For the text-containing cell, return its midpoint in [X, Y] coordinate format. 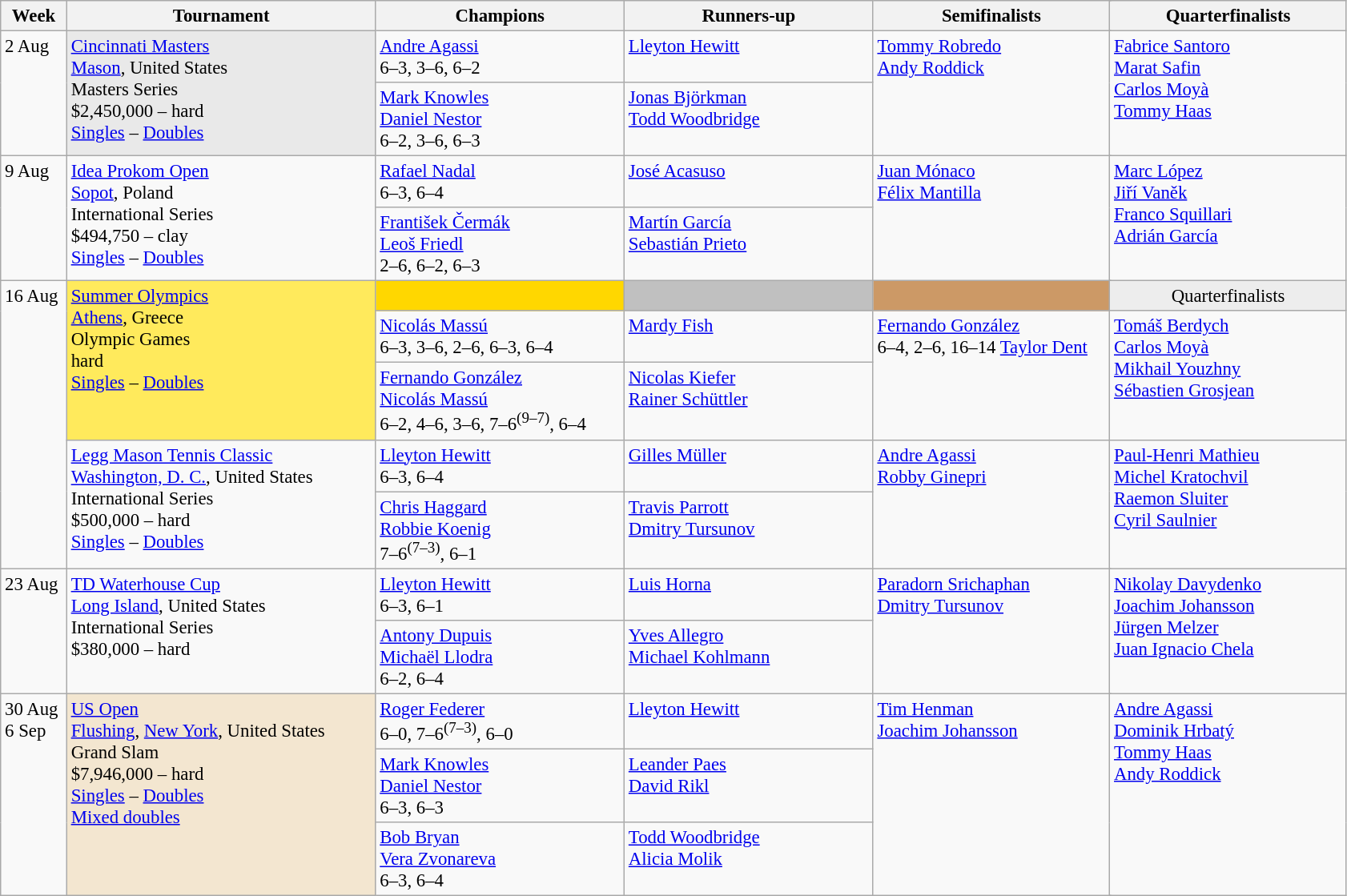
Fernando González 6–4, 2–6, 16–14 Taylor Dent [991, 375]
František Čermák Leoš Friedl 2–6, 6–2, 6–3 [500, 244]
Roger Federer6–0, 7–6(7–3), 6–0 [500, 721]
Fabrice Santoro Marat Safin Carlos Moyà Tommy Haas [1228, 94]
Gilles Müller [750, 466]
Nicolás Massú 6–3, 3–6, 2–6, 6–3, 6–4 [500, 336]
Tim Henman Joachim Johansson [991, 794]
Legg Mason Tennis ClassicWashington, D. C., United StatesInternational Series$500,000 – hard Singles – Doubles [221, 504]
Summer OlympicsAthens, GreeceOlympic Gameshard Singles – Doubles [221, 360]
Tournament [221, 16]
Idea Prokom Open Sopot, PolandInternational Series$494,750 – clay Singles – Doubles [221, 219]
Travis Parrott Dmitry Tursunov [750, 530]
Andre Agassi Dominik Hrbatý Tommy Haas Andy Roddick [1228, 794]
Jonas Björkman Todd Woodbridge [750, 119]
Nicolas KieferRainer Schüttler [750, 401]
Mark Knowles Daniel Nestor6–3, 6–3 [500, 786]
23 Aug [34, 631]
Lleyton Hewitt 6–3, 6–4 [500, 466]
US Open Flushing, New York, United StatesGrand Slam$7,946,000 – hard Singles – Doubles Mixed doubles [221, 794]
Tomáš Berdych Carlos Moyà Mikhail Youzhny Sébastien Grosjean [1228, 375]
2 Aug [34, 94]
Paul-Henri Mathieu Michel Kratochvil Raemon Sluiter Cyril Saulnier [1228, 504]
Cincinnati Masters Mason, United StatesMasters Series$2,450,000 – hard Singles – Doubles [221, 94]
Juan Mónaco Félix Mantilla [991, 219]
Semifinalists [991, 16]
Rafael Nadal6–3, 6–4 [500, 183]
16 Aug [34, 424]
Martín García Sebastián Prieto [750, 244]
30 Aug6 Sep [34, 794]
Todd Woodbridge Alicia Molik [750, 859]
Andre Agassi Robby Ginepri [991, 504]
José Acasuso [750, 183]
Leander Paes David Rikl [750, 786]
Marc López Jiří Vaněk Franco Squillari Adrián García [1228, 219]
Runners-up [750, 16]
Paradorn Srichaphan Dmitry Tursunov [991, 631]
Tommy Robredo Andy Roddick [991, 94]
Nikolay Davydenko Joachim Johansson Jürgen Melzer Juan Ignacio Chela [1228, 631]
Fernando GonzálezNicolás Massú6–2, 4–6, 3–6, 7–6(9–7), 6–4 [500, 401]
Antony Dupuis Michaël Llodra6–2, 6–4 [500, 657]
9 Aug [34, 219]
Yves Allegro Michael Kohlmann [750, 657]
Week [34, 16]
Champions [500, 16]
Mardy Fish [750, 336]
Bob Bryan Vera Zvonareva 6–3, 6–4 [500, 859]
TD Waterhouse Cup Long Island, United StatesInternational Series$380,000 – hard [221, 631]
Luis Horna [750, 594]
Chris Haggard Robbie Koenig7–6(7–3), 6–1 [500, 530]
Andre Agassi6–3, 3–6, 6–2 [500, 58]
Mark Knowles Daniel Nestor 6–2, 3–6, 6–3 [500, 119]
Lleyton Hewitt6–3, 6–1 [500, 594]
